Extract the [X, Y] coordinate from the center of the cell holding the provided text.  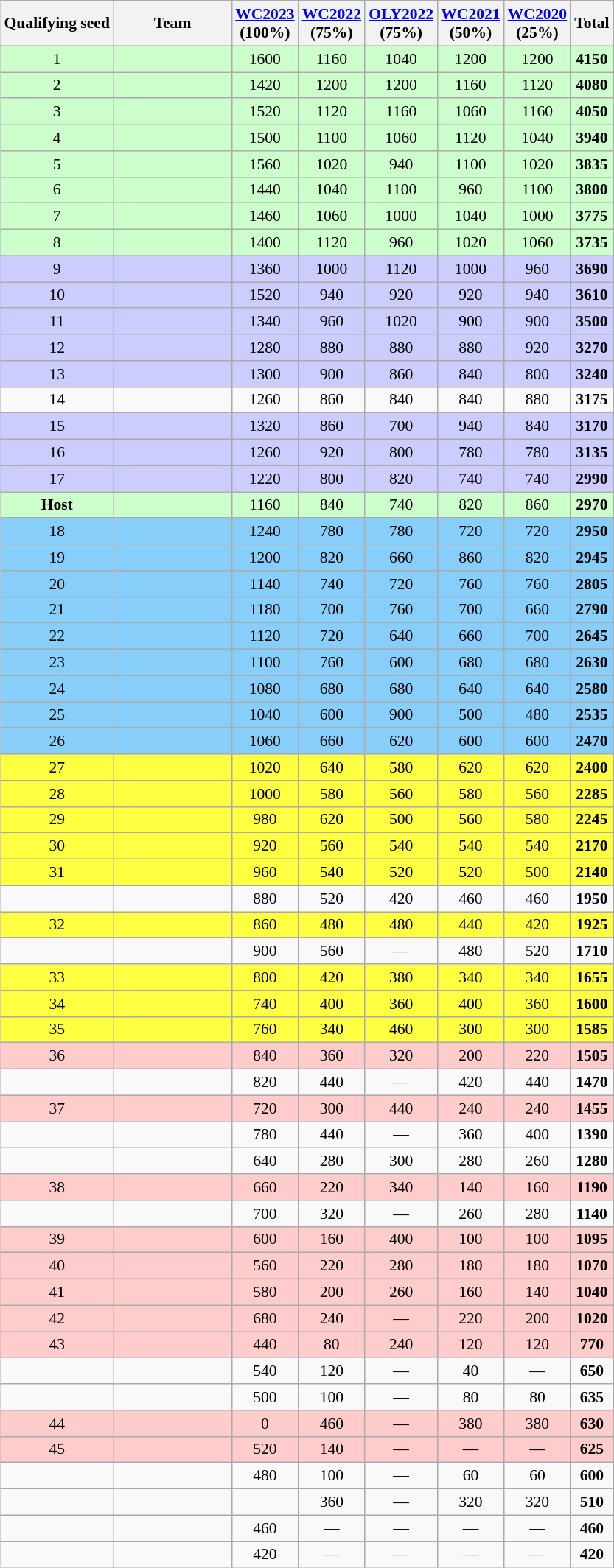
16 [56, 453]
1360 [265, 269]
3800 [591, 190]
27 [56, 767]
31 [56, 873]
14 [56, 400]
3 [56, 112]
21 [56, 610]
2285 [591, 794]
2535 [591, 715]
1500 [265, 138]
635 [591, 1397]
1710 [591, 952]
2470 [591, 742]
1070 [591, 1266]
1180 [265, 610]
1455 [591, 1108]
3240 [591, 374]
3170 [591, 426]
1400 [265, 243]
3735 [591, 243]
32 [56, 925]
2245 [591, 820]
4 [56, 138]
18 [56, 532]
11 [56, 322]
1440 [265, 190]
3775 [591, 217]
3175 [591, 400]
2950 [591, 532]
1300 [265, 374]
45 [56, 1449]
2170 [591, 846]
3835 [591, 164]
1 [56, 59]
33 [56, 977]
39 [56, 1240]
25 [56, 715]
1340 [265, 322]
4150 [591, 59]
2400 [591, 767]
1240 [265, 532]
20 [56, 584]
Host [56, 505]
1950 [591, 899]
28 [56, 794]
3500 [591, 322]
2805 [591, 584]
5 [56, 164]
43 [56, 1345]
2580 [591, 689]
30 [56, 846]
650 [591, 1371]
10 [56, 295]
2645 [591, 636]
1095 [591, 1240]
3940 [591, 138]
1080 [265, 689]
3270 [591, 348]
34 [56, 1004]
1220 [265, 479]
2 [56, 85]
23 [56, 663]
36 [56, 1056]
2140 [591, 873]
24 [56, 689]
44 [56, 1424]
1585 [591, 1030]
2970 [591, 505]
1390 [591, 1135]
980 [265, 820]
0 [265, 1424]
WC2023(100%) [265, 24]
1320 [265, 426]
35 [56, 1030]
17 [56, 479]
WC2020(25%) [537, 24]
26 [56, 742]
625 [591, 1449]
2945 [591, 558]
37 [56, 1108]
19 [56, 558]
8 [56, 243]
38 [56, 1187]
Qualifying seed [56, 24]
3135 [591, 453]
41 [56, 1293]
29 [56, 820]
1925 [591, 925]
3610 [591, 295]
9 [56, 269]
1420 [265, 85]
2790 [591, 610]
12 [56, 348]
770 [591, 1345]
7 [56, 217]
1560 [265, 164]
Total [591, 24]
WC2021(50%) [470, 24]
Team [172, 24]
1655 [591, 977]
22 [56, 636]
3690 [591, 269]
4080 [591, 85]
42 [56, 1318]
6 [56, 190]
1190 [591, 1187]
2630 [591, 663]
13 [56, 374]
1505 [591, 1056]
15 [56, 426]
4050 [591, 112]
WC2022(75%) [332, 24]
1470 [591, 1083]
510 [591, 1502]
2990 [591, 479]
630 [591, 1424]
OLY2022(75%) [401, 24]
1460 [265, 217]
